Find where the given text appears and provide that cell's center as (X, Y) coordinate. 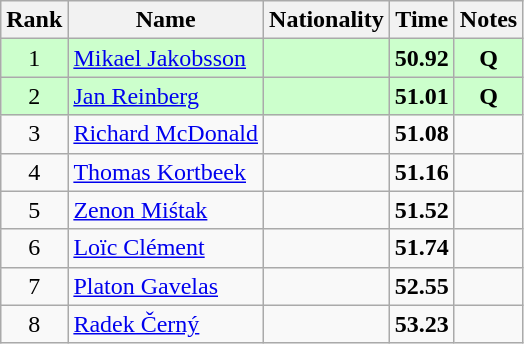
Mikael Jakobsson (166, 58)
51.52 (422, 210)
Platon Gavelas (166, 286)
5 (34, 210)
Name (166, 20)
50.92 (422, 58)
6 (34, 248)
Radek Černý (166, 324)
52.55 (422, 286)
51.01 (422, 96)
7 (34, 286)
4 (34, 172)
Thomas Kortbeek (166, 172)
Jan Reinberg (166, 96)
Loïc Clément (166, 248)
53.23 (422, 324)
Time (422, 20)
Notes (488, 20)
Zenon Miśtak (166, 210)
51.08 (422, 134)
51.74 (422, 248)
8 (34, 324)
1 (34, 58)
2 (34, 96)
Rank (34, 20)
3 (34, 134)
Nationality (327, 20)
51.16 (422, 172)
Richard McDonald (166, 134)
